Scan for the cell matching the given text and deliver its (X, Y) coordinate at center. 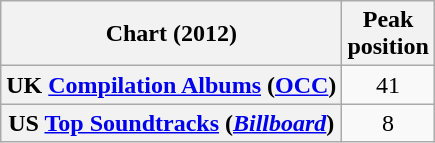
41 (388, 85)
Chart (2012) (172, 34)
Peakposition (388, 34)
US Top Soundtracks (Billboard) (172, 123)
UK Compilation Albums (OCC) (172, 85)
8 (388, 123)
